Find where the given text appears and provide that cell's center as (X, Y) coordinate. 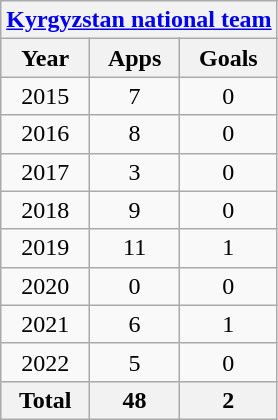
Apps (135, 58)
2019 (46, 248)
2022 (46, 362)
Goals (229, 58)
48 (135, 400)
2017 (46, 172)
Total (46, 400)
2 (229, 400)
8 (135, 134)
9 (135, 210)
6 (135, 324)
Year (46, 58)
7 (135, 96)
2021 (46, 324)
11 (135, 248)
2018 (46, 210)
2016 (46, 134)
Kyrgyzstan national team (139, 20)
3 (135, 172)
2020 (46, 286)
2015 (46, 96)
5 (135, 362)
